Capture the cell that displays the provided text and extract its (x, y) central coordinate. 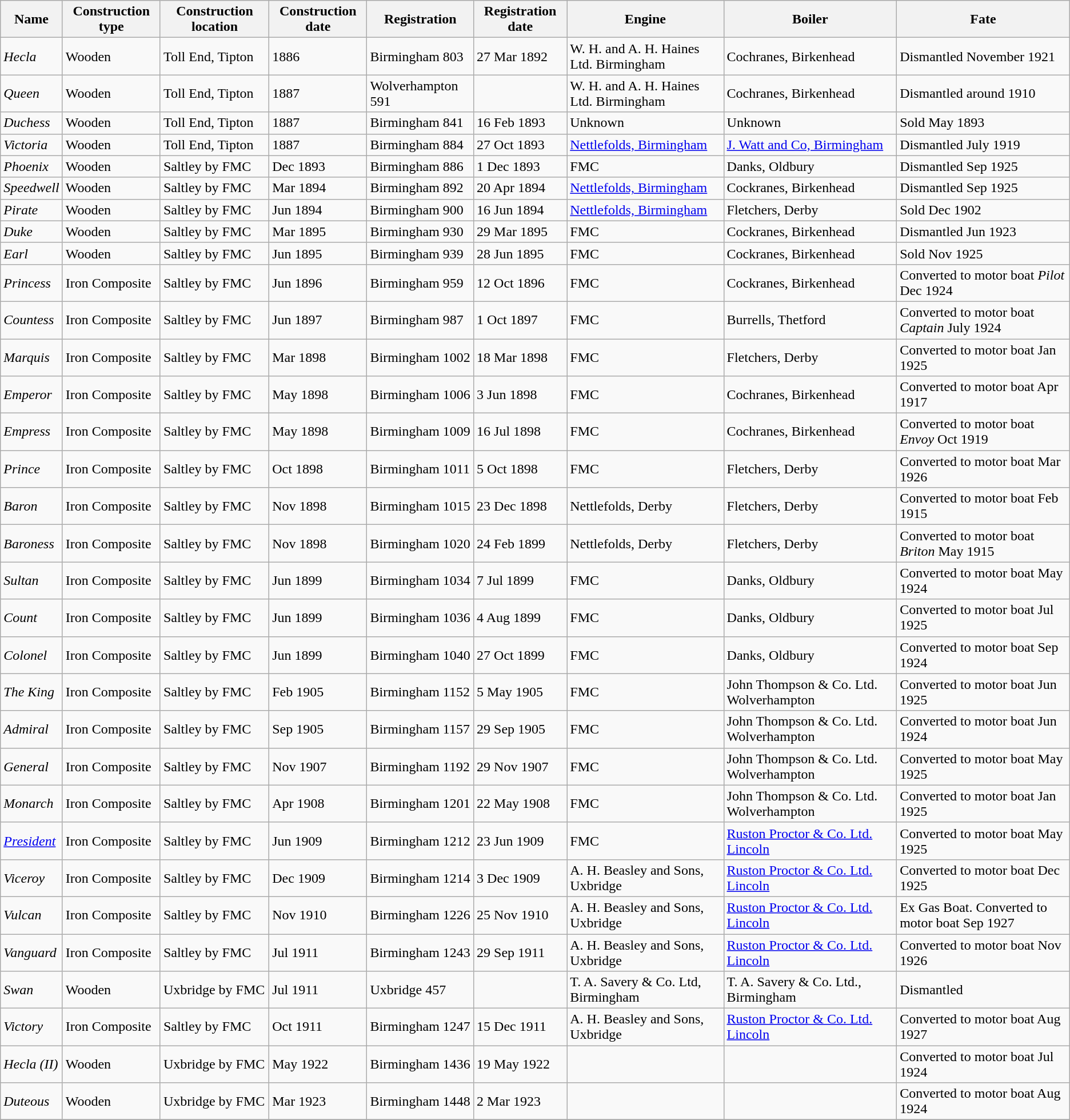
Sep 1905 (318, 730)
Dismantled (983, 990)
J. Watt and Co, Birmingham (811, 145)
Converted to motor boat Aug 1927 (983, 1027)
22 May 1908 (520, 804)
Dismantled around 1910 (983, 94)
T. A. Savery & Co. Ltd., Birmingham (811, 990)
Vanguard (31, 952)
Victory (31, 1027)
1 Oct 1897 (520, 320)
Fate (983, 19)
23 Dec 1898 (520, 507)
Birmingham 841 (421, 123)
Converted to motor boat Sep 1924 (983, 655)
Birmingham 1006 (421, 394)
27 Oct 1893 (520, 145)
Birmingham 1040 (421, 655)
3 Jun 1898 (520, 394)
Speedwell (31, 188)
Nov 1910 (318, 915)
Duchess (31, 123)
Construction type (111, 19)
Count (31, 617)
Dismantled Jun 1923 (983, 232)
Birmingham 1212 (421, 840)
Birmingham 892 (421, 188)
Hecla (II) (31, 1065)
Jun 1894 (318, 210)
Birmingham 1152 (421, 692)
General (31, 766)
Birmingham 1436 (421, 1065)
Dismantled July 1919 (983, 145)
Sold Nov 1925 (983, 253)
Apr 1908 (318, 804)
25 Nov 1910 (520, 915)
18 Mar 1898 (520, 357)
Name (31, 19)
Birmingham 1034 (421, 581)
Wolverhampton 591 (421, 94)
Birmingham 1020 (421, 543)
Birmingham 886 (421, 166)
4 Aug 1899 (520, 617)
Sold May 1893 (983, 123)
Victoria (31, 145)
Jun 1896 (318, 282)
Converted to motor boat Apr 1917 (983, 394)
Dec 1909 (318, 878)
1886 (318, 56)
Registration date (520, 19)
Birmingham 1192 (421, 766)
Converted to motor boat Jun 1925 (983, 692)
27 Mar 1892 (520, 56)
23 Jun 1909 (520, 840)
Converted to motor boat Dec 1925 (983, 878)
Birmingham 959 (421, 282)
Monarch (31, 804)
19 May 1922 (520, 1065)
27 Oct 1899 (520, 655)
12 Oct 1896 (520, 282)
Nov 1907 (318, 766)
3 Dec 1909 (520, 878)
Colonel (31, 655)
Mar 1895 (318, 232)
Birmingham 1036 (421, 617)
29 Sep 1905 (520, 730)
2 Mar 1923 (520, 1101)
Vulcan (31, 915)
Sultan (31, 581)
Birmingham 1226 (421, 915)
Admiral (31, 730)
Birmingham 1011 (421, 469)
Oct 1898 (318, 469)
Converted to motor boat Briton May 1915 (983, 543)
Prince (31, 469)
Dismantled November 1921 (983, 56)
28 Jun 1895 (520, 253)
5 May 1905 (520, 692)
Registration (421, 19)
Ex Gas Boat. Converted to motor boat Sep 1927 (983, 915)
Birmingham 1214 (421, 878)
Mar 1923 (318, 1101)
Baroness (31, 543)
The King (31, 692)
7 Jul 1899 (520, 581)
Countess (31, 320)
Queen (31, 94)
Birmingham 1243 (421, 952)
Sold Dec 1902 (983, 210)
20 Apr 1894 (520, 188)
Viceroy (31, 878)
Converted to motor boat May 1924 (983, 581)
Mar 1898 (318, 357)
29 Mar 1895 (520, 232)
Dec 1893 (318, 166)
Engine (645, 19)
Birmingham 1201 (421, 804)
Birmingham 939 (421, 253)
1 Dec 1893 (520, 166)
Marquis (31, 357)
Jun 1897 (318, 320)
Uxbridge 457 (421, 990)
15 Dec 1911 (520, 1027)
16 Jul 1898 (520, 432)
Princess (31, 282)
Birmingham 987 (421, 320)
Converted to motor boat Mar 1926 (983, 469)
Hecla (31, 56)
Birmingham 1157 (421, 730)
16 Feb 1893 (520, 123)
Birmingham 1015 (421, 507)
24 Feb 1899 (520, 543)
29 Sep 1911 (520, 952)
Converted to motor boat Captain July 1924 (983, 320)
Birmingham 1448 (421, 1101)
May 1922 (318, 1065)
Baron (31, 507)
Earl (31, 253)
Birmingham 1009 (421, 432)
Phoenix (31, 166)
Duke (31, 232)
Birmingham 1247 (421, 1027)
Birmingham 884 (421, 145)
Jun 1895 (318, 253)
Pirate (31, 210)
29 Nov 1907 (520, 766)
Burrells, Thetford (811, 320)
Oct 1911 (318, 1027)
Construction location (214, 19)
Construction date (318, 19)
Empress (31, 432)
Birmingham 1002 (421, 357)
Converted to motor boat Nov 1926 (983, 952)
Converted to motor boat Feb 1915 (983, 507)
Swan (31, 990)
Feb 1905 (318, 692)
T. A. Savery & Co. Ltd, Birmingham (645, 990)
Mar 1894 (318, 188)
Duteous (31, 1101)
5 Oct 1898 (520, 469)
Birmingham 900 (421, 210)
Converted to motor boat Jun 1924 (983, 730)
16 Jun 1894 (520, 210)
Converted to motor boat Jul 1925 (983, 617)
Birmingham 803 (421, 56)
President (31, 840)
Converted to motor boat Jul 1924 (983, 1065)
Converted to motor boat Pilot Dec 1924 (983, 282)
Birmingham 930 (421, 232)
Converted to motor boat Aug 1924 (983, 1101)
Emperor (31, 394)
Converted to motor boat Envoy Oct 1919 (983, 432)
Boiler (811, 19)
Jun 1909 (318, 840)
